Scan for the cell matching the given text and deliver its (x, y) coordinate at center. 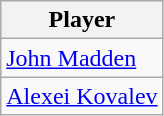
John Madden (82, 58)
Alexei Kovalev (82, 96)
Player (82, 20)
